Search for the cell housing the specified text and yield its [x, y] center coordinate. 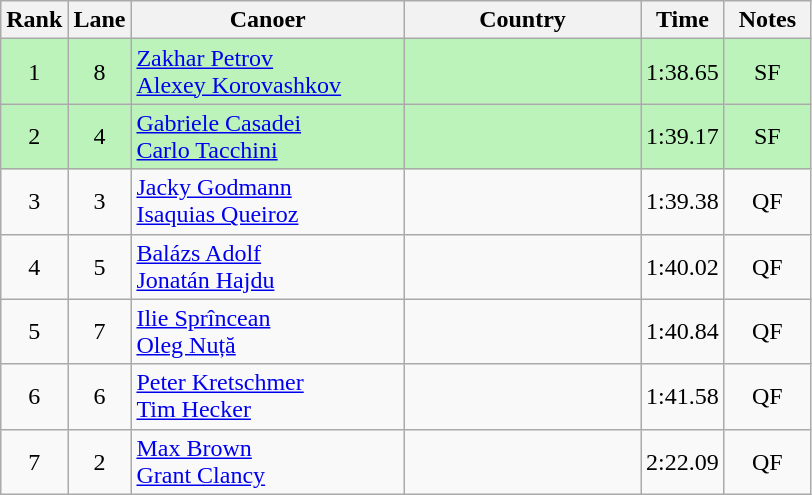
8 [100, 72]
Lane [100, 20]
Ilie SprînceanOleg Nuță [268, 332]
1:39.38 [683, 202]
2:22.09 [683, 462]
1:41.58 [683, 396]
Canoer [268, 20]
Rank [34, 20]
1 [34, 72]
Max BrownGrant Clancy [268, 462]
1:40.84 [683, 332]
Gabriele CasadeiCarlo Tacchini [268, 136]
Balázs AdolfJonatán Hajdu [268, 266]
Time [683, 20]
Country [522, 20]
Peter KretschmerTim Hecker [268, 396]
1:38.65 [683, 72]
Notes [767, 20]
Zakhar PetrovAlexey Korovashkov [268, 72]
1:40.02 [683, 266]
1:39.17 [683, 136]
Jacky GodmannIsaquias Queiroz [268, 202]
